Scan for the cell matching the given text and deliver its (x, y) coordinate at center. 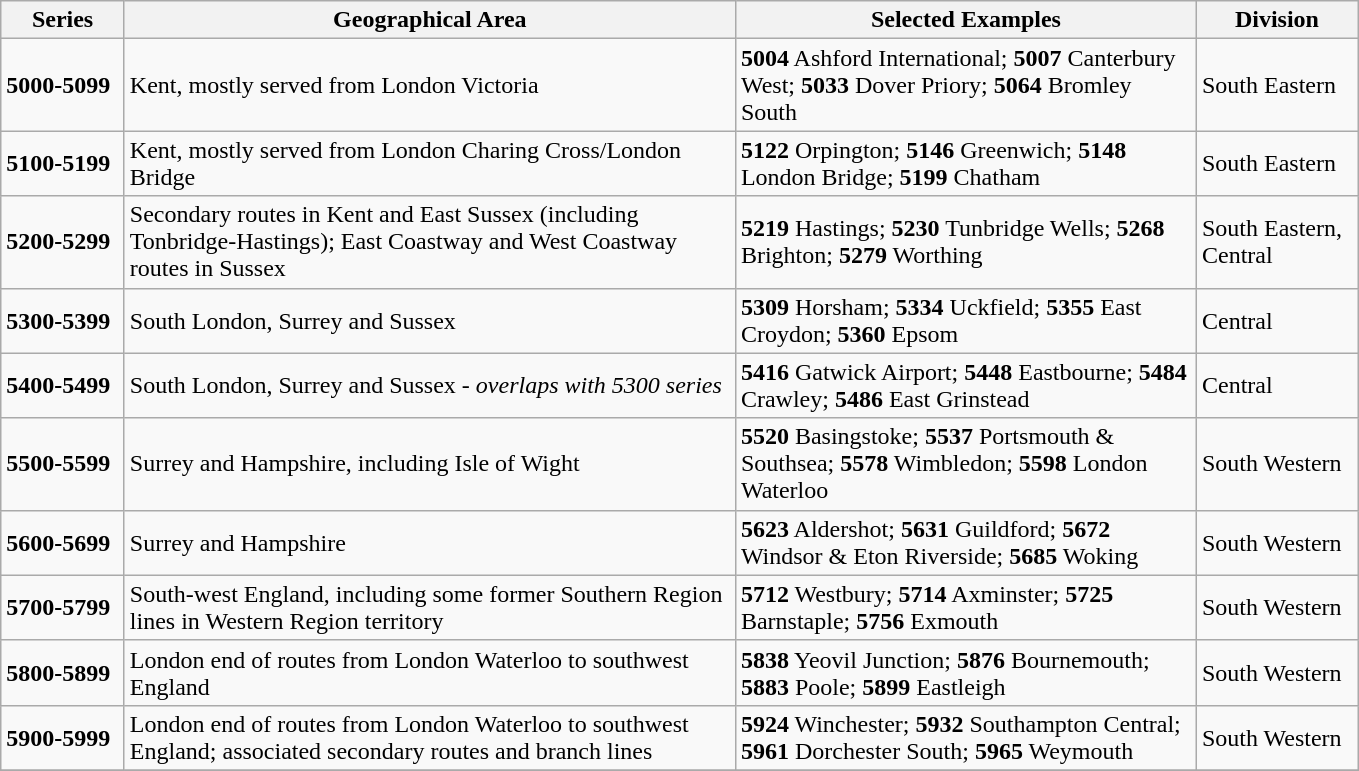
Surrey and Hampshire, including Isle of Wight (430, 464)
South London, Surrey and Sussex (430, 320)
5400-5499 (63, 386)
5712 Westbury; 5714 Axminster; 5725 Barnstaple; 5756 Exmouth (966, 608)
London end of routes from London Waterloo to southwest England; associated secondary routes and branch lines (430, 738)
5500-5599 (63, 464)
5600-5699 (63, 542)
5800-5899 (63, 672)
5900-5999 (63, 738)
5309 Horsham; 5334 Uckfield; 5355 East Croydon; 5360 Epsom (966, 320)
Geographical Area (430, 20)
Selected Examples (966, 20)
5924 Winchester; 5932 Southampton Central; 5961 Dorchester South; 5965 Weymouth (966, 738)
5200-5299 (63, 242)
5520 Basingstoke; 5537 Portsmouth & Southsea; 5578 Wimbledon; 5598 London Waterloo (966, 464)
South London, Surrey and Sussex - overlaps with 5300 series (430, 386)
Secondary routes in Kent and East Sussex (including Tonbridge-Hastings); East Coastway and West Coastway routes in Sussex (430, 242)
5700-5799 (63, 608)
5219 Hastings; 5230 Tunbridge Wells; 5268 Brighton; 5279 Worthing (966, 242)
Surrey and Hampshire (430, 542)
Kent, mostly served from London Victoria (430, 85)
South-west England, including some former Southern Region lines in Western Region territory (430, 608)
5416 Gatwick Airport; 5448 Eastbourne; 5484 Crawley; 5486 East Grinstead (966, 386)
South Eastern, Central (1276, 242)
5623 Aldershot; 5631 Guildford; 5672 Windsor & Eton Riverside; 5685 Woking (966, 542)
5000-5099 (63, 85)
5004 Ashford International; 5007 Canterbury West; 5033 Dover Priory; 5064 Bromley South (966, 85)
5300-5399 (63, 320)
5838 Yeovil Junction; 5876 Bournemouth; 5883 Poole; 5899 Eastleigh (966, 672)
5100-5199 (63, 164)
Kent, mostly served from London Charing Cross/London Bridge (430, 164)
London end of routes from London Waterloo to southwest England (430, 672)
Series (63, 20)
Division (1276, 20)
5122 Orpington; 5146 Greenwich; 5148 London Bridge; 5199 Chatham (966, 164)
